Pinpoint the cell where the given text exists, returning its [X, Y] midpoint coordinate. 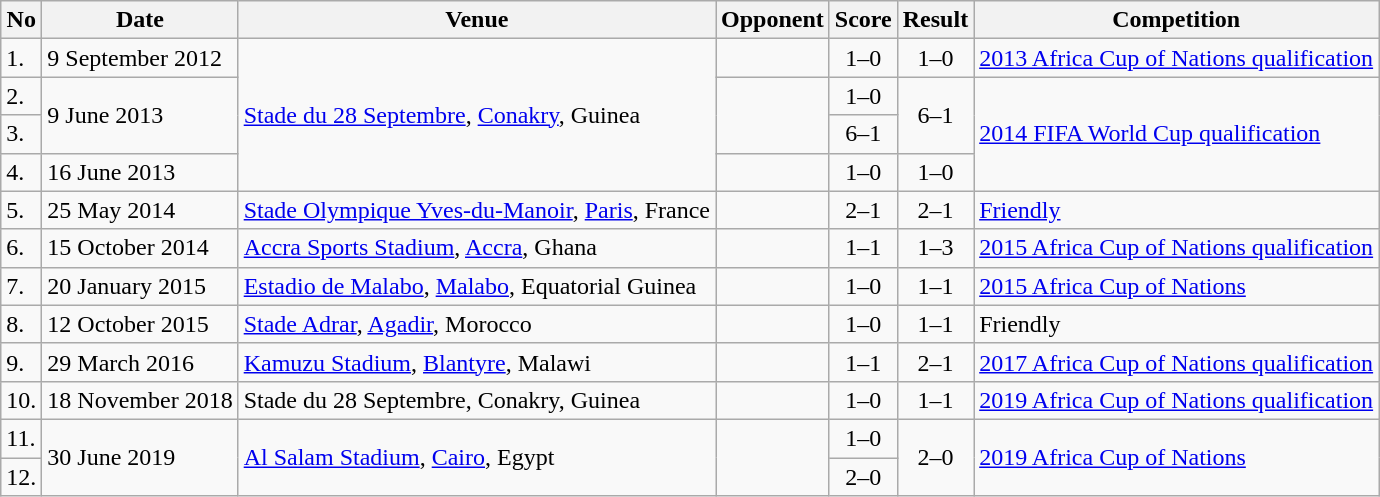
9 June 2013 [140, 115]
9 September 2012 [140, 58]
2014 FIFA World Cup qualification [1176, 134]
No [22, 20]
25 May 2014 [140, 210]
Score [863, 20]
7. [22, 286]
12 October 2015 [140, 324]
Competition [1176, 20]
Estadio de Malabo, Malabo, Equatorial Guinea [476, 286]
Accra Sports Stadium, Accra, Ghana [476, 248]
6. [22, 248]
Stade Adrar, Agadir, Morocco [476, 324]
Al Salam Stadium, Cairo, Egypt [476, 457]
9. [22, 362]
8. [22, 324]
15 October 2014 [140, 248]
16 June 2013 [140, 172]
Kamuzu Stadium, Blantyre, Malawi [476, 362]
Opponent [773, 20]
4. [22, 172]
1–3 [935, 248]
3. [22, 134]
20 January 2015 [140, 286]
18 November 2018 [140, 400]
2019 Africa Cup of Nations qualification [1176, 400]
1. [22, 58]
2019 Africa Cup of Nations [1176, 457]
5. [22, 210]
2015 Africa Cup of Nations [1176, 286]
29 March 2016 [140, 362]
10. [22, 400]
Date [140, 20]
12. [22, 477]
2013 Africa Cup of Nations qualification [1176, 58]
2015 Africa Cup of Nations qualification [1176, 248]
Stade Olympique Yves-du-Manoir, Paris, France [476, 210]
Venue [476, 20]
30 June 2019 [140, 457]
11. [22, 438]
Result [935, 20]
2. [22, 96]
2017 Africa Cup of Nations qualification [1176, 362]
